Provide the (X, Y) coordinate of the cell's center where the given text is located.  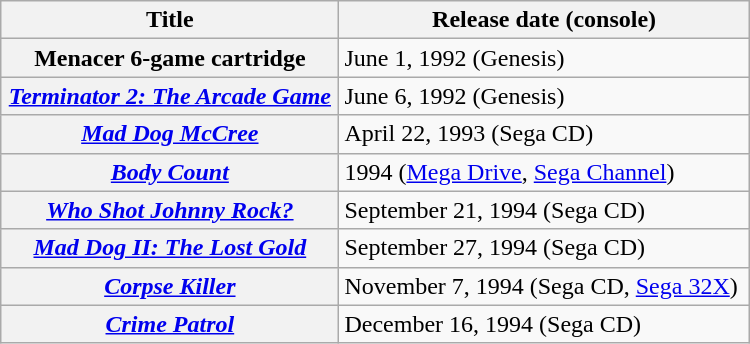
Crime Patrol (170, 324)
Release date (console) (544, 20)
1994 (Mega Drive, Sega Channel) (544, 172)
June 6, 1992 (Genesis) (544, 96)
September 21, 1994 (Sega CD) (544, 210)
Mad Dog II: The Lost Gold (170, 248)
April 22, 1993 (Sega CD) (544, 134)
Menacer 6-game cartridge (170, 58)
Mad Dog McCree (170, 134)
Body Count (170, 172)
June 1, 1992 (Genesis) (544, 58)
December 16, 1994 (Sega CD) (544, 324)
Terminator 2: The Arcade Game (170, 96)
November 7, 1994 (Sega CD, Sega 32X) (544, 286)
Title (170, 20)
Corpse Killer (170, 286)
Who Shot Johnny Rock? (170, 210)
September 27, 1994 (Sega CD) (544, 248)
